Provide the [x, y] coordinate of the cell's center where the given text is located.  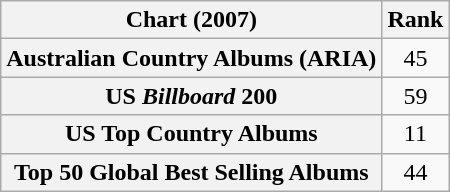
Rank [416, 20]
Top 50 Global Best Selling Albums [192, 172]
Australian Country Albums (ARIA) [192, 58]
59 [416, 96]
44 [416, 172]
11 [416, 134]
US Top Country Albums [192, 134]
Chart (2007) [192, 20]
US Billboard 200 [192, 96]
45 [416, 58]
